Scan for the cell matching the given text and deliver its [X, Y] coordinate at center. 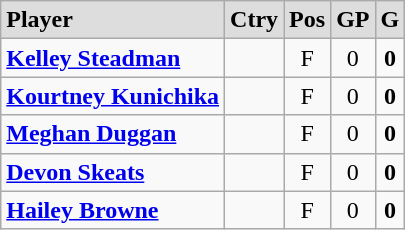
G [390, 20]
Devon Skeats [113, 172]
Kelley Steadman [113, 58]
Meghan Duggan [113, 134]
Hailey Browne [113, 210]
GP [353, 20]
Player [113, 20]
Kourtney Kunichika [113, 96]
Pos [308, 20]
Ctry [254, 20]
